Pinpoint the cell where the given text exists, returning its [x, y] midpoint coordinate. 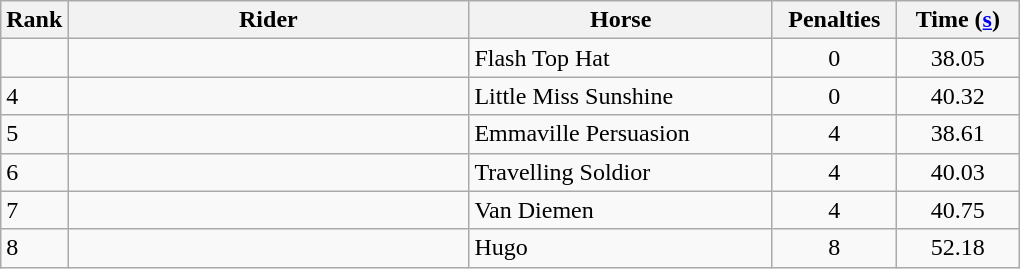
38.05 [958, 58]
Hugo [621, 248]
7 [34, 210]
Flash Top Hat [621, 58]
40.03 [958, 172]
38.61 [958, 134]
6 [34, 172]
40.32 [958, 96]
Penalties [834, 20]
5 [34, 134]
52.18 [958, 248]
Little Miss Sunshine [621, 96]
Horse [621, 20]
Van Diemen [621, 210]
Travelling Soldior [621, 172]
Rank [34, 20]
40.75 [958, 210]
Emmaville Persuasion [621, 134]
Rider [268, 20]
Time (s) [958, 20]
